Locate the cell with the specified text and output its (X, Y) center coordinate. 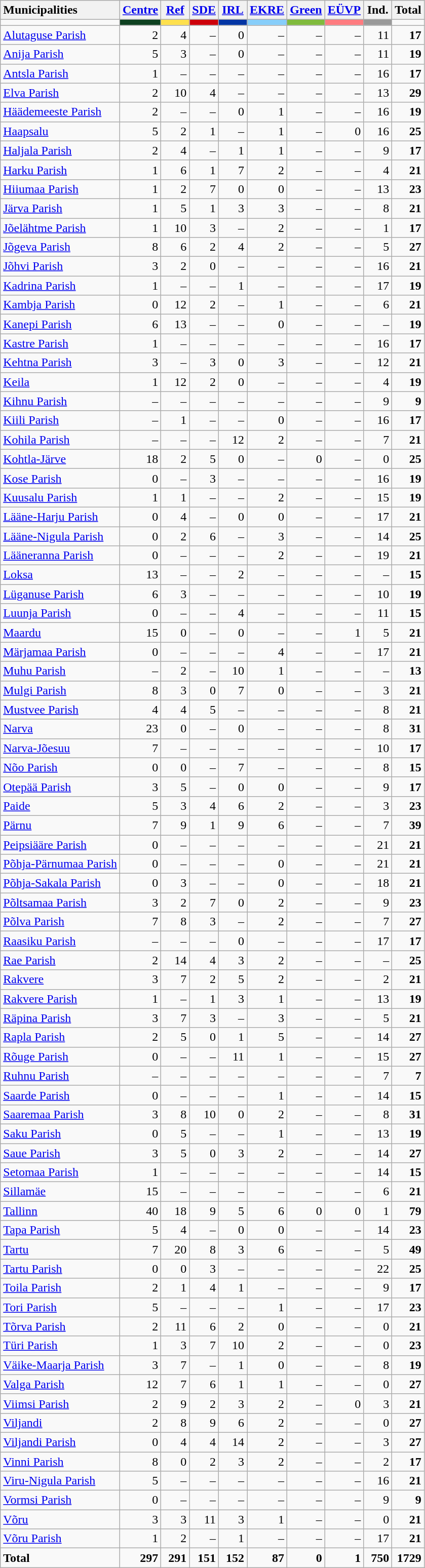
Viru-Nigula Parish (60, 1481)
Kohtla-Järve (60, 459)
291 (175, 1558)
Centre (140, 10)
87 (267, 1558)
Vormsi Parish (60, 1500)
20 (175, 1249)
Rakvere Parish (60, 999)
Anija Parish (60, 54)
Ruhnu Parish (60, 1076)
Green (306, 10)
39 (408, 825)
49 (408, 1249)
Räpina Parish (60, 1018)
1729 (408, 1558)
SDE (204, 10)
IRL (233, 10)
Türi Parish (60, 1346)
152 (233, 1558)
Otepää Parish (60, 787)
Tartu Parish (60, 1269)
151 (204, 1558)
Haapsalu (60, 131)
Luunja Parish (60, 613)
Saaremaa Parish (60, 1114)
Valga Parish (60, 1384)
22 (378, 1269)
Lääneranna Parish (60, 556)
Kanepi Parish (60, 324)
Põhja-Pärnumaa Parish (60, 864)
79 (408, 1211)
Elva Parish (60, 93)
Kadrina Parish (60, 286)
Häädemeeste Parish (60, 112)
Jõhvi Parish (60, 266)
Lüganuse Parish (60, 594)
Lääne-Harju Parish (60, 517)
Viljandi (60, 1423)
Municipalities (60, 10)
Pärnu (60, 825)
Viimsi Parish (60, 1403)
Saku Parish (60, 1133)
750 (378, 1558)
Järva Parish (60, 208)
Muhu Parish (60, 671)
Raasiku Parish (60, 941)
Kastre Parish (60, 343)
Loksa (60, 575)
Jõelähtme Parish (60, 227)
Viljandi Parish (60, 1442)
Mulgi Parish (60, 690)
Põlva Parish (60, 922)
297 (140, 1558)
Hiiumaa Parish (60, 189)
Ind. (378, 10)
Jõgeva Parish (60, 247)
Lääne-Nigula Parish (60, 536)
Saarde Parish (60, 1095)
Vinni Parish (60, 1461)
Harku Parish (60, 170)
Põhja-Sakala Parish (60, 883)
Ref (175, 10)
Rae Parish (60, 960)
Haljala Parish (60, 150)
Saue Parish (60, 1153)
Võru Parish (60, 1539)
Tori Parish (60, 1307)
Keila (60, 382)
Tapa Parish (60, 1230)
Tartu (60, 1249)
Narva (60, 729)
Kiili Parish (60, 420)
Maardu (60, 633)
Kehtna Parish (60, 363)
Rõuge Parish (60, 1056)
Antsla Parish (60, 73)
Kose Parish (60, 478)
29 (408, 93)
Nõo Parish (60, 767)
Rapla Parish (60, 1037)
Toila Parish (60, 1288)
Sillamäe (60, 1192)
Alutaguse Parish (60, 35)
Väike-Maarja Parish (60, 1365)
Rakvere (60, 979)
Põltsamaa Parish (60, 903)
Narva-Jõesuu (60, 748)
Võru (60, 1519)
Märjamaa Parish (60, 652)
Kambja Parish (60, 305)
40 (140, 1211)
Peipsiääre Parish (60, 844)
EÜVP (344, 10)
EKRE (267, 10)
Kohila Parish (60, 440)
Paide (60, 806)
Setomaa Parish (60, 1172)
Tallinn (60, 1211)
Mustvee Parish (60, 710)
Kuusalu Parish (60, 497)
Kihnu Parish (60, 401)
Tõrva Parish (60, 1326)
